Scan for the cell matching the given text and deliver its (x, y) coordinate at center. 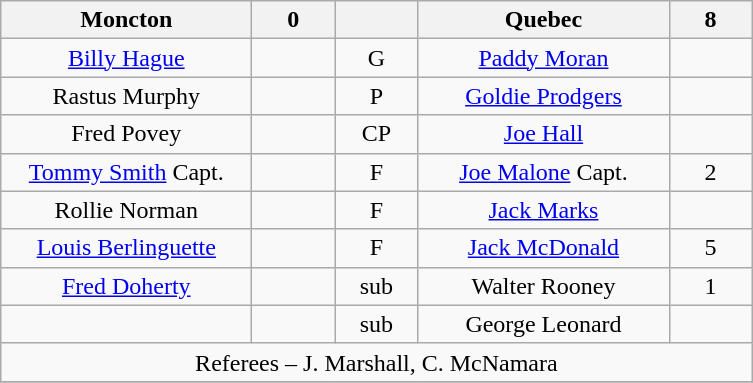
8 (710, 20)
Moncton (126, 20)
5 (710, 248)
P (376, 96)
1 (710, 286)
Tommy Smith Capt. (126, 172)
Rastus Murphy (126, 96)
George Leonard (544, 324)
Louis Berlinguette (126, 248)
0 (294, 20)
Billy Hague (126, 58)
Rollie Norman (126, 210)
Quebec (544, 20)
G (376, 58)
CP (376, 134)
Walter Rooney (544, 286)
Jack Marks (544, 210)
2 (710, 172)
Joe Hall (544, 134)
Fred Povey (126, 134)
Joe Malone Capt. (544, 172)
Paddy Moran (544, 58)
Goldie Prodgers (544, 96)
Fred Doherty (126, 286)
Jack McDonald (544, 248)
Referees – J. Marshall, C. McNamara (376, 362)
